Capture the cell that displays the provided text and extract its (X, Y) central coordinate. 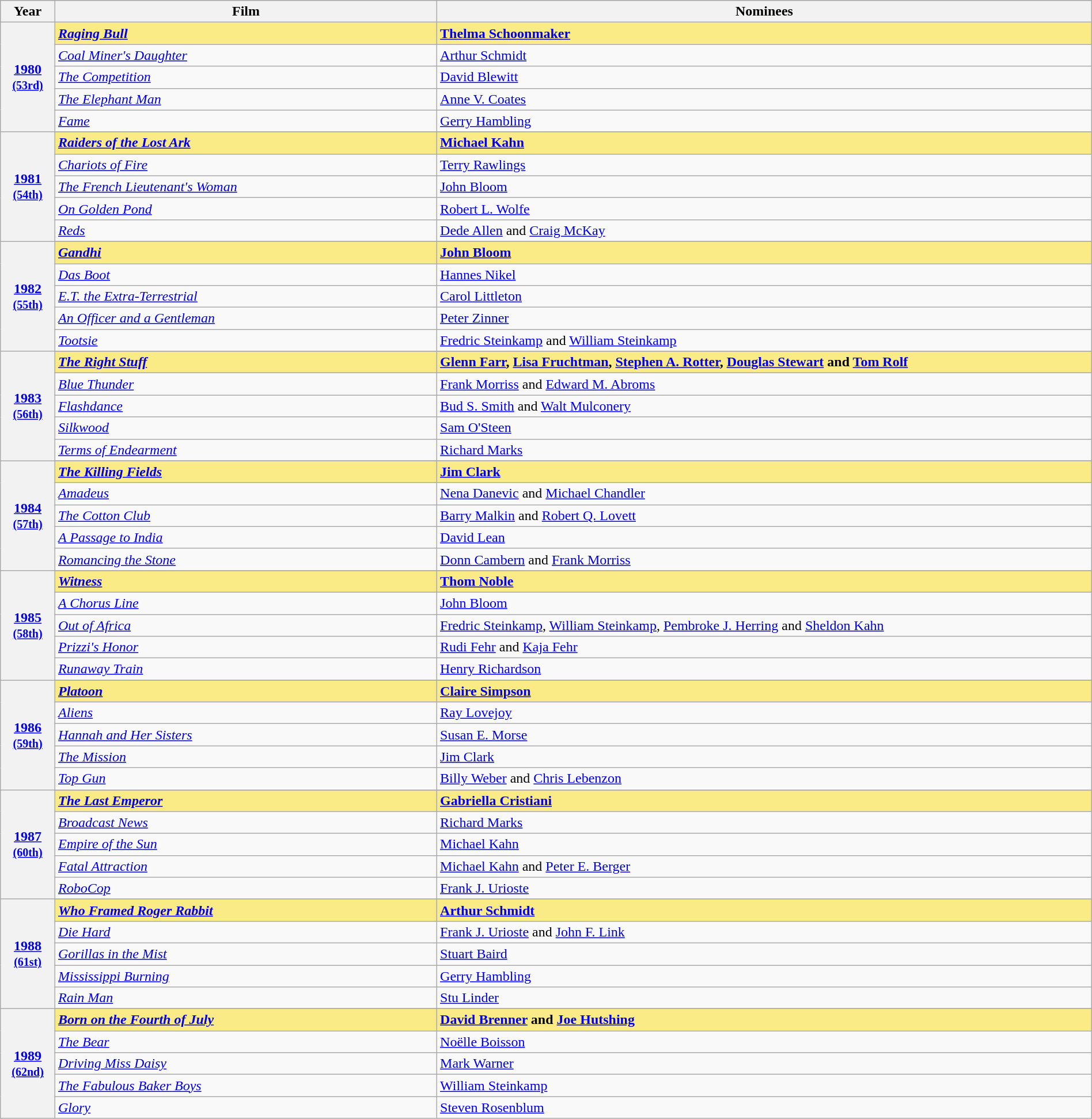
Nominees (765, 12)
Henry Richardson (765, 669)
The Cotton Club (245, 515)
Reds (245, 230)
Who Framed Roger Rabbit (245, 910)
Noëlle Boisson (765, 1042)
Robert L. Wolfe (765, 208)
Hannah and Her Sisters (245, 735)
David Brenner and Joe Hutshing (765, 1020)
Prizzi's Honor (245, 647)
The Competition (245, 77)
Gorillas in the Mist (245, 954)
Mark Warner (765, 1064)
Frank J. Urioste and John F. Link (765, 932)
The Elephant Man (245, 99)
Chariots of Fire (245, 165)
1982(55th) (28, 296)
The Mission (245, 757)
Ray Lovejoy (765, 713)
Glory (245, 1107)
Fredric Steinkamp and William Steinkamp (765, 340)
Peter Zinner (765, 318)
1984(57th) (28, 515)
Gandhi (245, 252)
E.T. the Extra-Terrestrial (245, 297)
Raiders of the Lost Ark (245, 143)
Das Boot (245, 275)
On Golden Pond (245, 208)
Terms of Endearment (245, 450)
Out of Africa (245, 625)
Nena Danevic and Michael Chandler (765, 494)
David Blewitt (765, 77)
William Steinkamp (765, 1086)
1987(60th) (28, 844)
Claire Simpson (765, 691)
Bud S. Smith and Walt Mulconery (765, 406)
1981(54th) (28, 187)
RoboCop (245, 888)
Driving Miss Daisy (245, 1064)
Carol Littleton (765, 297)
1989(62nd) (28, 1064)
Glenn Farr, Lisa Fruchtman, Stephen A. Rotter, Douglas Stewart and Tom Rolf (765, 362)
Platoon (245, 691)
Flashdance (245, 406)
Aliens (245, 713)
Empire of the Sun (245, 844)
Year (28, 12)
Silkwood (245, 428)
Die Hard (245, 932)
Witness (245, 581)
Hannes Nikel (765, 275)
Runaway Train (245, 669)
Billy Weber and Chris Lebenzon (765, 779)
Fredric Steinkamp, William Steinkamp, Pembroke J. Herring and Sheldon Kahn (765, 625)
1985(58th) (28, 625)
Donn Cambern and Frank Morriss (765, 559)
David Lean (765, 537)
Film (245, 12)
A Chorus Line (245, 603)
Thom Noble (765, 581)
Gabriella Cristiani (765, 801)
Thelma Schoonmaker (765, 33)
Fatal Attraction (245, 866)
The Bear (245, 1042)
1983(56th) (28, 406)
Stuart Baird (765, 954)
Raging Bull (245, 33)
Terry Rawlings (765, 165)
Susan E. Morse (765, 735)
Frank Morriss and Edward M. Abroms (765, 384)
Fame (245, 121)
Coal Miner's Daughter (245, 55)
Blue Thunder (245, 384)
Dede Allen and Craig McKay (765, 230)
The French Lieutenant's Woman (245, 187)
The Fabulous Baker Boys (245, 1086)
Top Gun (245, 779)
The Last Emperor (245, 801)
Michael Kahn and Peter E. Berger (765, 866)
1988(61st) (28, 954)
Steven Rosenblum (765, 1107)
Romancing the Stone (245, 559)
1980(53rd) (28, 77)
The Killing Fields (245, 472)
Sam O'Steen (765, 428)
The Right Stuff (245, 362)
Rudi Fehr and Kaja Fehr (765, 647)
1986(59th) (28, 735)
Broadcast News (245, 822)
Born on the Fourth of July (245, 1020)
A Passage to India (245, 537)
Stu Linder (765, 998)
Rain Man (245, 998)
An Officer and a Gentleman (245, 318)
Mississippi Burning (245, 976)
Tootsie (245, 340)
Anne V. Coates (765, 99)
Frank J. Urioste (765, 888)
Barry Malkin and Robert Q. Lovett (765, 515)
Amadeus (245, 494)
